Identify which cell holds the provided text, then report its (X, Y) central coordinate. 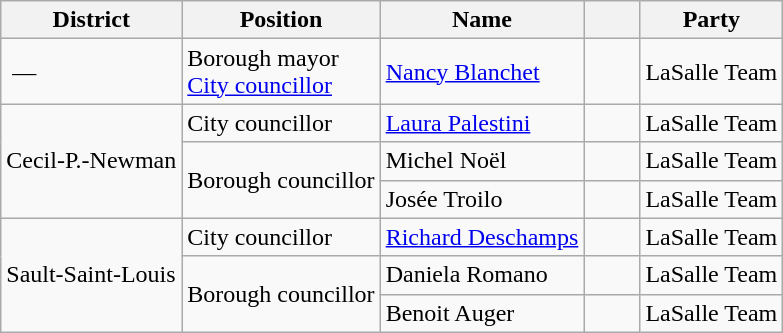
Nancy Blanchet (482, 72)
— (92, 72)
Position (281, 20)
Sault-Saint-Louis (92, 275)
Party (712, 20)
Michel Noël (482, 161)
Borough mayorCity councillor (281, 72)
Name (482, 20)
Daniela Romano (482, 275)
Richard Deschamps (482, 237)
Benoit Auger (482, 313)
Cecil-P.-Newman (92, 161)
Laura Palestini (482, 123)
Josée Troilo (482, 199)
District (92, 20)
